Pinpoint the cell where the given text exists, returning its [X, Y] midpoint coordinate. 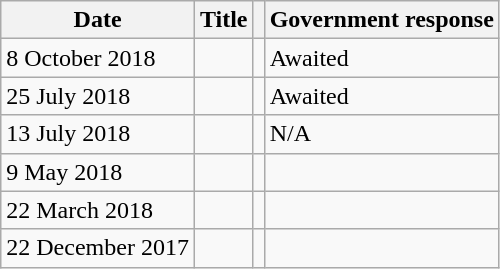
9 May 2018 [98, 172]
Date [98, 20]
25 July 2018 [98, 96]
13 July 2018 [98, 134]
22 March 2018 [98, 210]
22 December 2017 [98, 248]
8 October 2018 [98, 58]
N/A [382, 134]
Title [224, 20]
Government response [382, 20]
